Search for the cell housing the specified text and yield its [x, y] center coordinate. 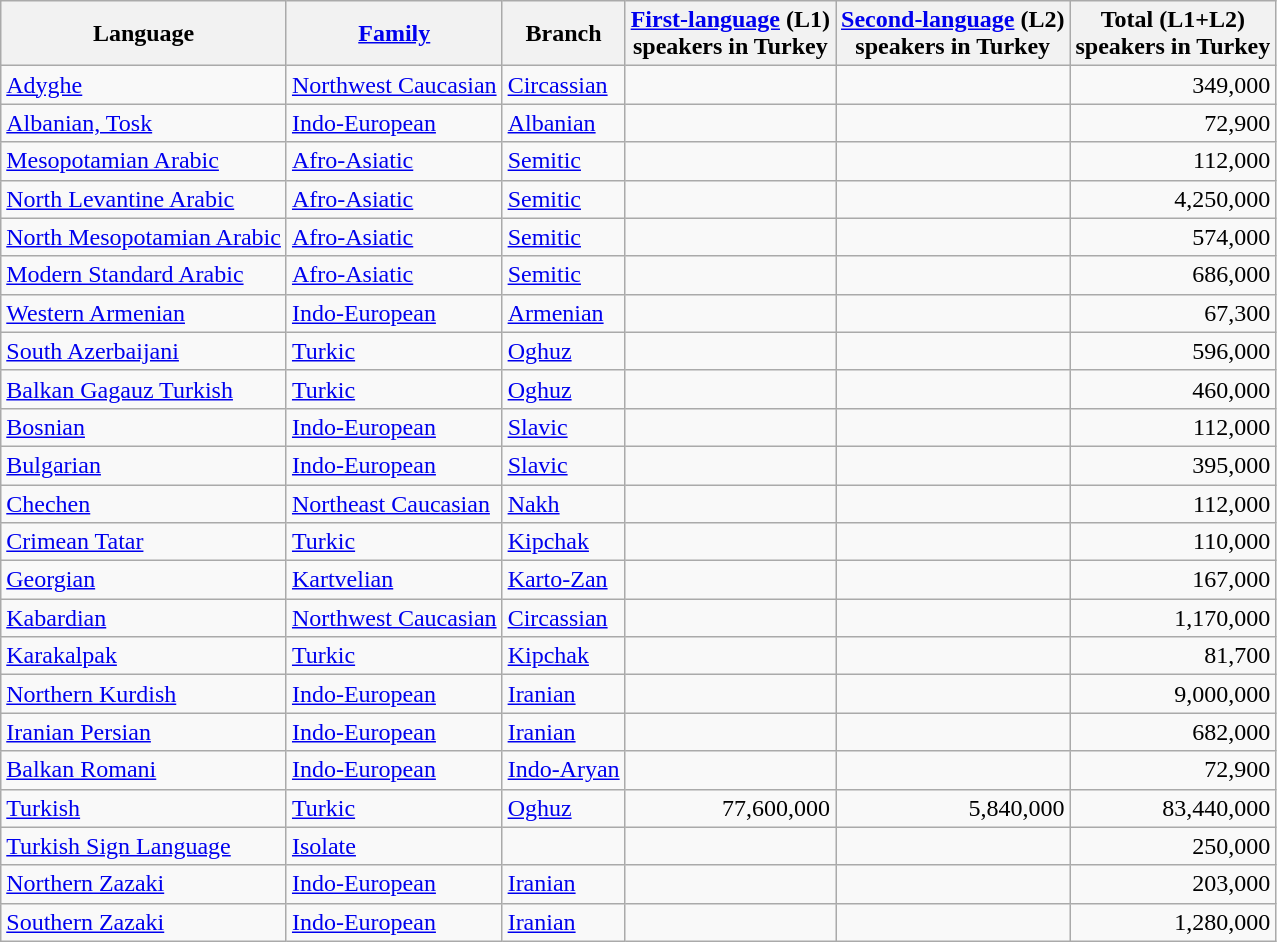
596,000 [1173, 351]
North Levantine Arabic [144, 199]
349,000 [1173, 85]
Turkish [144, 808]
Iranian Persian [144, 732]
Western Armenian [144, 313]
First-language (L1)speakers in Turkey [730, 34]
5,840,000 [953, 808]
395,000 [1173, 465]
Total (L1+L2)speakers in Turkey [1173, 34]
67,300 [1173, 313]
Armenian [564, 313]
Mesopotamian Arabic [144, 161]
682,000 [1173, 732]
Adyghe [144, 85]
Karto-Zan [564, 580]
Bosnian [144, 427]
Bulgarian [144, 465]
Albanian [564, 123]
Northern Kurdish [144, 694]
77,600,000 [730, 808]
460,000 [1173, 389]
North Mesopotamian Arabic [144, 237]
Family [394, 34]
4,250,000 [1173, 199]
Karakalpak [144, 656]
Kartvelian [394, 580]
Georgian [144, 580]
Kabardian [144, 618]
203,000 [1173, 884]
Branch [564, 34]
Second-language (L2)speakers in Turkey [953, 34]
Balkan Romani [144, 770]
Chechen [144, 503]
81,700 [1173, 656]
Northern Zazaki [144, 884]
686,000 [1173, 275]
Isolate [394, 846]
9,000,000 [1173, 694]
South Azerbaijani [144, 351]
1,280,000 [1173, 922]
1,170,000 [1173, 618]
Crimean Tatar [144, 542]
83,440,000 [1173, 808]
110,000 [1173, 542]
Modern Standard Arabic [144, 275]
Indo-Aryan [564, 770]
Albanian, Tosk [144, 123]
574,000 [1173, 237]
Turkish Sign Language [144, 846]
Balkan Gagauz Turkish [144, 389]
Southern Zazaki [144, 922]
167,000 [1173, 580]
Language [144, 34]
Northeast Caucasian [394, 503]
Nakh [564, 503]
250,000 [1173, 846]
